Detect which cell encompasses the target text, then output its [x, y] center coordinate. 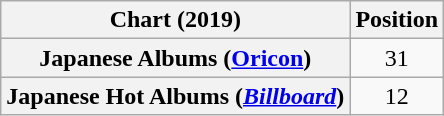
Chart (2019) [176, 20]
Position [397, 20]
31 [397, 58]
Japanese Hot Albums (Billboard) [176, 96]
12 [397, 96]
Japanese Albums (Oricon) [176, 58]
